Locate the cell with the specified text and output its (X, Y) center coordinate. 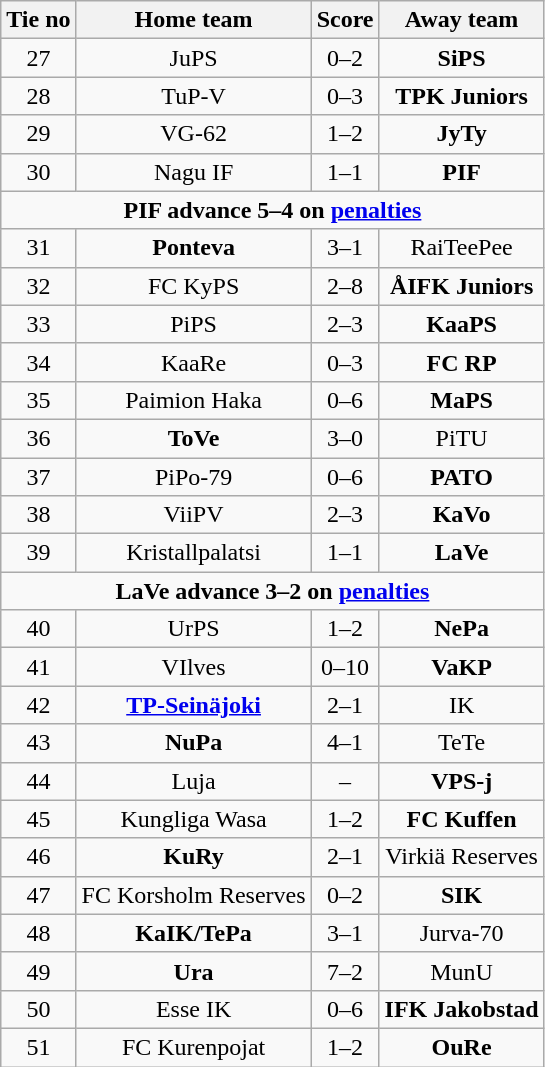
Ura (194, 971)
VIlves (194, 667)
VaKP (462, 667)
PiPo-79 (194, 477)
Home team (194, 20)
ToVe (194, 438)
Away team (462, 20)
MaPS (462, 400)
IFK Jakobstad (462, 1009)
49 (38, 971)
28 (38, 96)
PATO (462, 477)
PiTU (462, 438)
ÅIFK Juniors (462, 286)
PIF advance 5–4 on penalties (272, 210)
JyTy (462, 134)
45 (38, 819)
ViiPV (194, 515)
32 (38, 286)
3–0 (345, 438)
40 (38, 629)
31 (38, 248)
0–10 (345, 667)
MunU (462, 971)
Tie no (38, 20)
Virkiä Reserves (462, 857)
SIK (462, 895)
KuRy (194, 857)
Kungliga Wasa (194, 819)
PiPS (194, 324)
SiPS (462, 58)
44 (38, 781)
Jurva-70 (462, 933)
7–2 (345, 971)
37 (38, 477)
Nagu IF (194, 172)
UrPS (194, 629)
33 (38, 324)
Ponteva (194, 248)
Paimion Haka (194, 400)
OuRe (462, 1047)
IK (462, 705)
51 (38, 1047)
KaaRe (194, 362)
– (345, 781)
36 (38, 438)
KaIK/TePa (194, 933)
Score (345, 20)
FC RP (462, 362)
41 (38, 667)
VPS-j (462, 781)
43 (38, 743)
30 (38, 172)
PIF (462, 172)
2–8 (345, 286)
NuPa (194, 743)
38 (38, 515)
48 (38, 933)
LaVe advance 3–2 on penalties (272, 591)
39 (38, 553)
46 (38, 857)
JuPS (194, 58)
TeTe (462, 743)
35 (38, 400)
LaVe (462, 553)
42 (38, 705)
TP-Seinäjoki (194, 705)
34 (38, 362)
FC Korsholm Reserves (194, 895)
TPK Juniors (462, 96)
Luja (194, 781)
KaVo (462, 515)
NePa (462, 629)
47 (38, 895)
4–1 (345, 743)
FC Kurenpojat (194, 1047)
VG-62 (194, 134)
RaiTeePee (462, 248)
27 (38, 58)
29 (38, 134)
Esse IK (194, 1009)
TuP-V (194, 96)
FC Kuffen (462, 819)
50 (38, 1009)
KaaPS (462, 324)
FC KyPS (194, 286)
Kristallpalatsi (194, 553)
